Detect which cell encompasses the target text, then output its (X, Y) center coordinate. 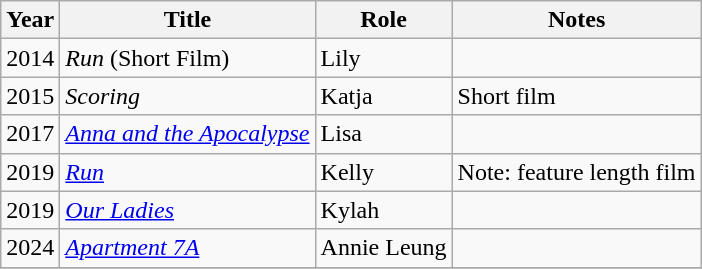
Apartment 7A (188, 248)
Year (30, 20)
Our Ladies (188, 210)
Scoring (188, 96)
Note: feature length film (576, 172)
Kylah (384, 210)
Short film (576, 96)
2015 (30, 96)
Run (Short Film) (188, 58)
Anna and the Apocalypse (188, 134)
Notes (576, 20)
Lisa (384, 134)
2017 (30, 134)
2024 (30, 248)
2014 (30, 58)
Kelly (384, 172)
Run (188, 172)
Annie Leung (384, 248)
Title (188, 20)
Katja (384, 96)
Role (384, 20)
Lily (384, 58)
